Output the (X, Y) coordinate of the center of the cell containing the given text.  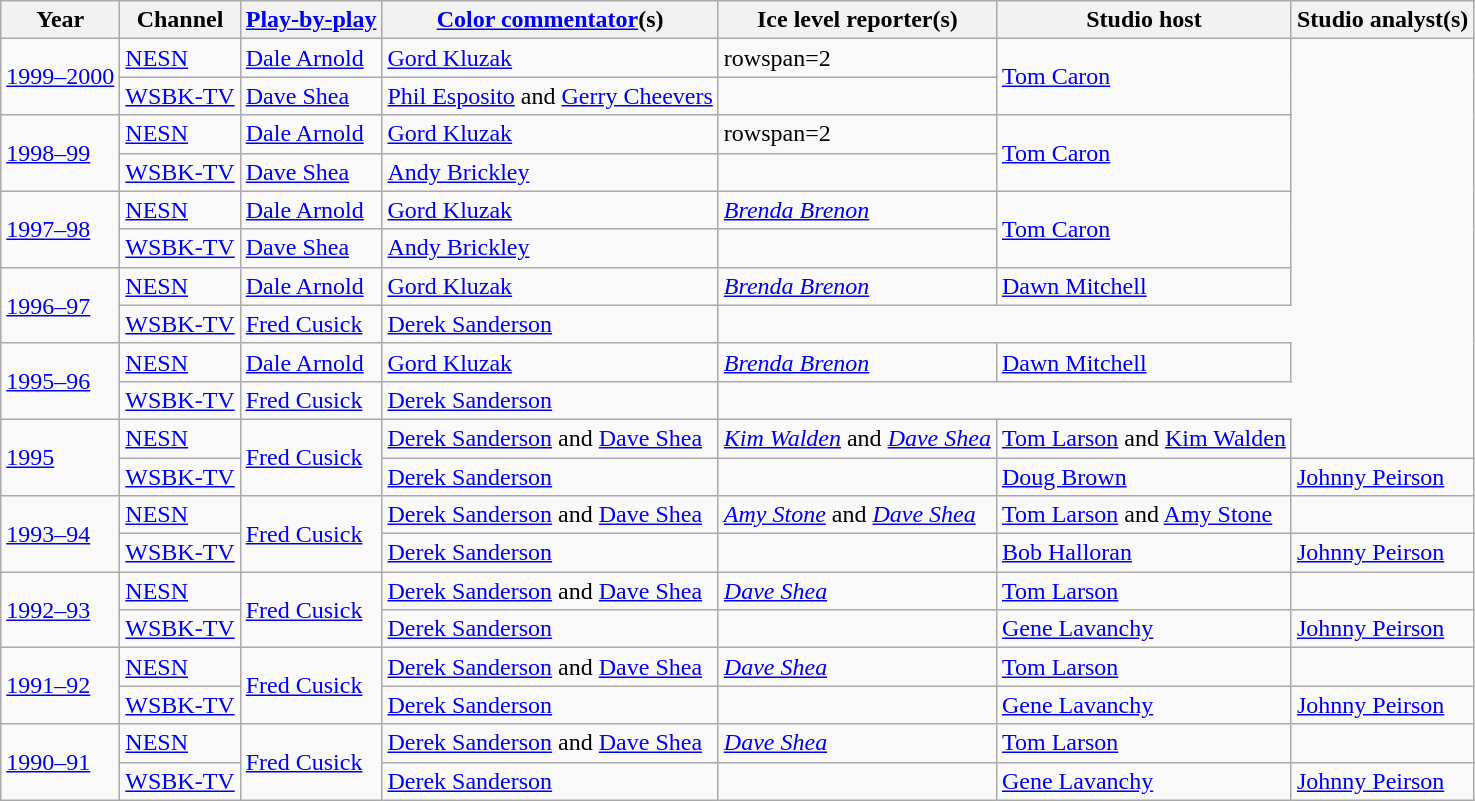
1995 (60, 457)
Bob Halloran (1144, 553)
Channel (180, 20)
1996–97 (60, 305)
1992–93 (60, 610)
Kim Walden and Dave Shea (857, 438)
Play-by-play (311, 20)
Tom Larson and Kim Walden (1144, 438)
1998–99 (60, 153)
1993–94 (60, 534)
Doug Brown (1144, 477)
Phil Esposito and Gerry Cheevers (550, 96)
Year (60, 20)
Studio analyst(s) (1382, 20)
Amy Stone and Dave Shea (857, 515)
Ice level reporter(s) (857, 20)
1990–91 (60, 762)
1991–92 (60, 686)
Color commentator(s) (550, 20)
1999–2000 (60, 77)
Studio host (1144, 20)
1997–98 (60, 229)
Tom Larson and Amy Stone (1144, 515)
1995–96 (60, 381)
